Search for the cell housing the specified text and yield its [x, y] center coordinate. 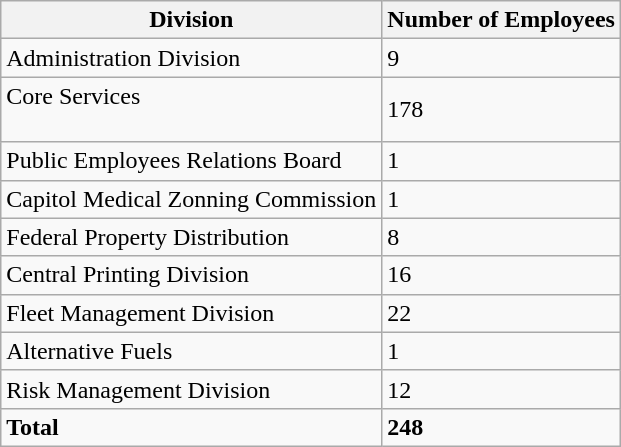
Division [192, 20]
248 [502, 427]
Administration Division [192, 58]
Number of Employees [502, 20]
Public Employees Relations Board [192, 161]
8 [502, 237]
Alternative Fuels [192, 351]
16 [502, 275]
Central Printing Division [192, 275]
Federal Property Distribution [192, 237]
Risk Management Division [192, 389]
22 [502, 313]
178 [502, 110]
Core Services [192, 110]
12 [502, 389]
Fleet Management Division [192, 313]
Capitol Medical Zonning Commission [192, 199]
9 [502, 58]
Total [192, 427]
